Search for the cell housing the specified text and yield its [X, Y] center coordinate. 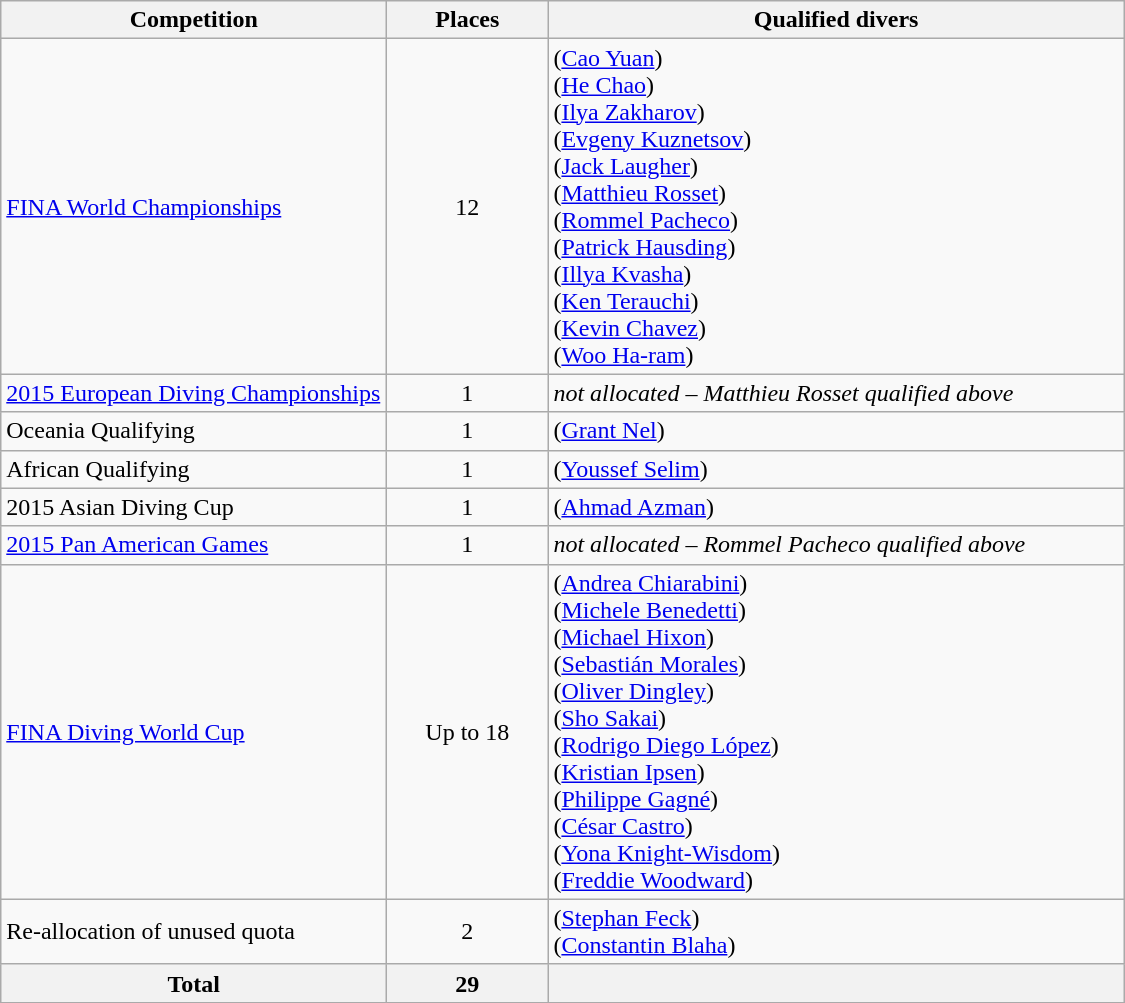
Total [194, 983]
(Youssef Selim) [836, 469]
2015 European Diving Championships [194, 393]
Qualified divers [836, 20]
12 [468, 206]
(Grant Nel) [836, 431]
Oceania Qualifying [194, 431]
Re-allocation of unused quota [194, 932]
2015 Pan American Games [194, 545]
2 [468, 932]
FINA World Championships [194, 206]
(Ahmad Azman) [836, 507]
29 [468, 983]
Places [468, 20]
Competition [194, 20]
not allocated – Rommel Pacheco qualified above [836, 545]
FINA Diving World Cup [194, 732]
not allocated – Matthieu Rosset qualified above [836, 393]
Up to 18 [468, 732]
(Stephan Feck) (Constantin Blaha) [836, 932]
African Qualifying [194, 469]
2015 Asian Diving Cup [194, 507]
